Provide the (X, Y) coordinate of the cell's center where the given text is located.  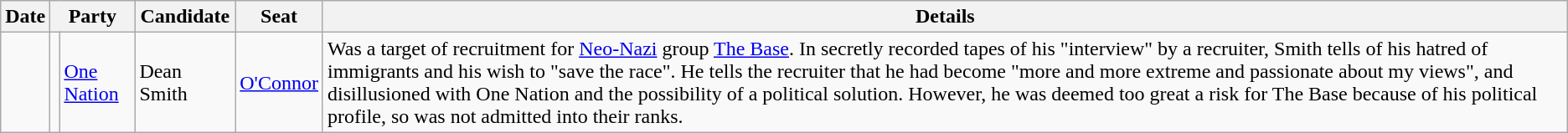
Seat (280, 17)
One Nation (97, 82)
Details (945, 17)
Candidate (185, 17)
Date (25, 17)
Party (92, 17)
Dean Smith (185, 82)
O'Connor (280, 82)
